For the text-containing cell, return its midpoint in (X, Y) coordinate format. 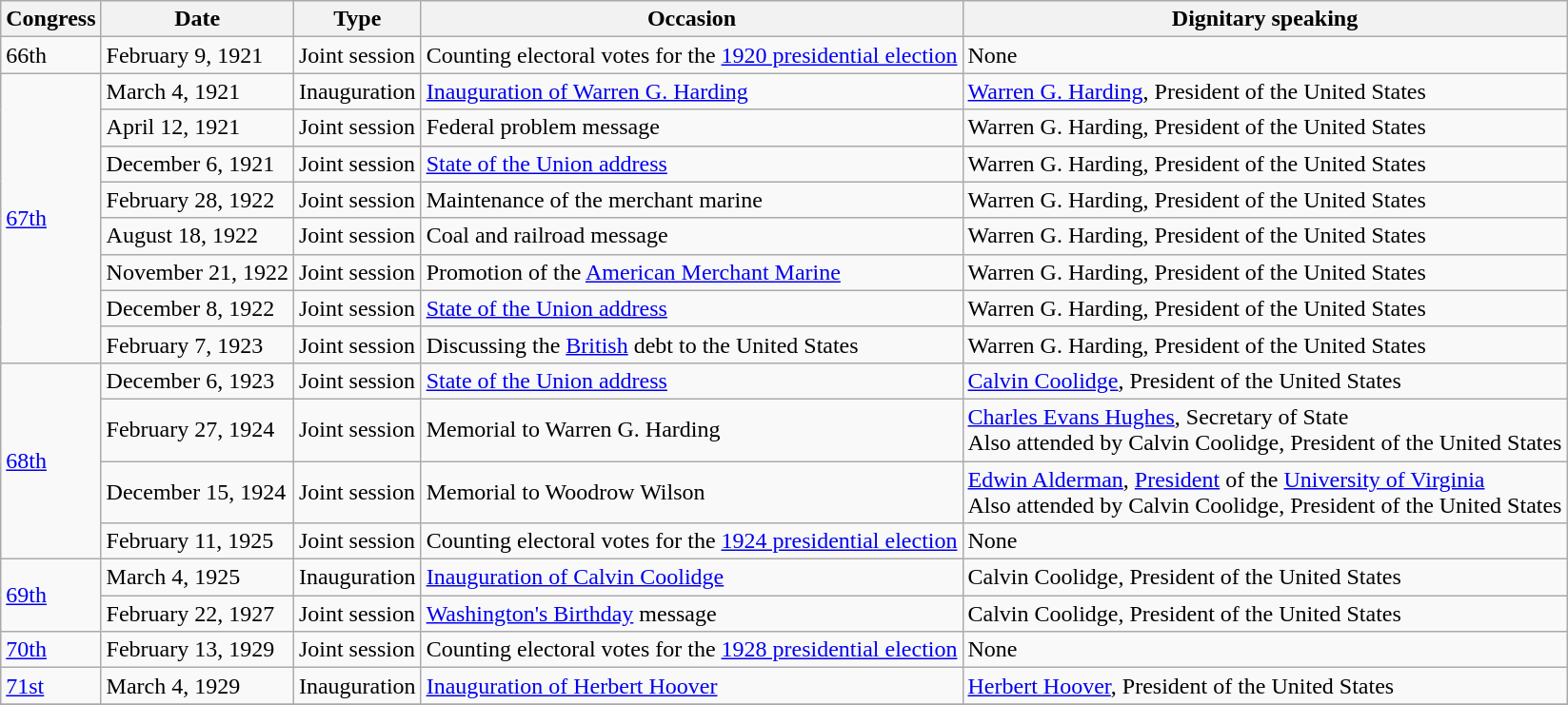
March 4, 1929 (197, 686)
Counting electoral votes for the 1920 presidential election (691, 55)
March 4, 1925 (197, 578)
67th (51, 218)
68th (51, 460)
February 28, 1922 (197, 200)
Counting electoral votes for the 1924 presidential election (691, 541)
Edwin Alderman, President of the University of VirginiaAlso attended by Calvin Coolidge, President of the United States (1264, 491)
Occasion (691, 19)
Memorial to Warren G. Harding (691, 430)
69th (51, 596)
Discussing the British debt to the United States (691, 344)
Inauguration of Warren G. Harding (691, 91)
Maintenance of the merchant marine (691, 200)
February 7, 1923 (197, 344)
March 4, 1921 (197, 91)
Coal and railroad message (691, 236)
Congress (51, 19)
Date (197, 19)
December 6, 1923 (197, 381)
70th (51, 650)
Federal problem message (691, 127)
November 21, 1922 (197, 272)
66th (51, 55)
Promotion of the American Merchant Marine (691, 272)
Washington's Birthday message (691, 614)
August 18, 1922 (197, 236)
71st (51, 686)
Inauguration of Herbert Hoover (691, 686)
Inauguration of Calvin Coolidge (691, 578)
February 22, 1927 (197, 614)
December 15, 1924 (197, 491)
December 6, 1921 (197, 164)
Type (357, 19)
February 11, 1925 (197, 541)
Herbert Hoover, President of the United States (1264, 686)
Memorial to Woodrow Wilson (691, 491)
February 9, 1921 (197, 55)
Dignitary speaking (1264, 19)
Charles Evans Hughes, Secretary of StateAlso attended by Calvin Coolidge, President of the United States (1264, 430)
April 12, 1921 (197, 127)
December 8, 1922 (197, 308)
February 27, 1924 (197, 430)
Counting electoral votes for the 1928 presidential election (691, 650)
February 13, 1929 (197, 650)
